From the cell containing the given text, extract its center point as (X, Y) coordinate. 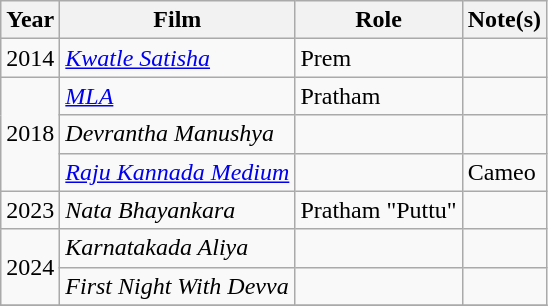
2018 (30, 134)
Raju Kannada Medium (178, 172)
2024 (30, 267)
Year (30, 20)
Film (178, 20)
Pratham "Puttu" (378, 210)
Role (378, 20)
Note(s) (504, 20)
Kwatle Satisha (178, 58)
Pratham (378, 96)
Nata Bhayankara (178, 210)
2023 (30, 210)
Devrantha Manushya (178, 134)
Prem (378, 58)
MLA (178, 96)
Karnatakada Aliya (178, 248)
2014 (30, 58)
Cameo (504, 172)
First Night With Devva (178, 286)
